Pinpoint the cell where the given text exists, returning its [x, y] midpoint coordinate. 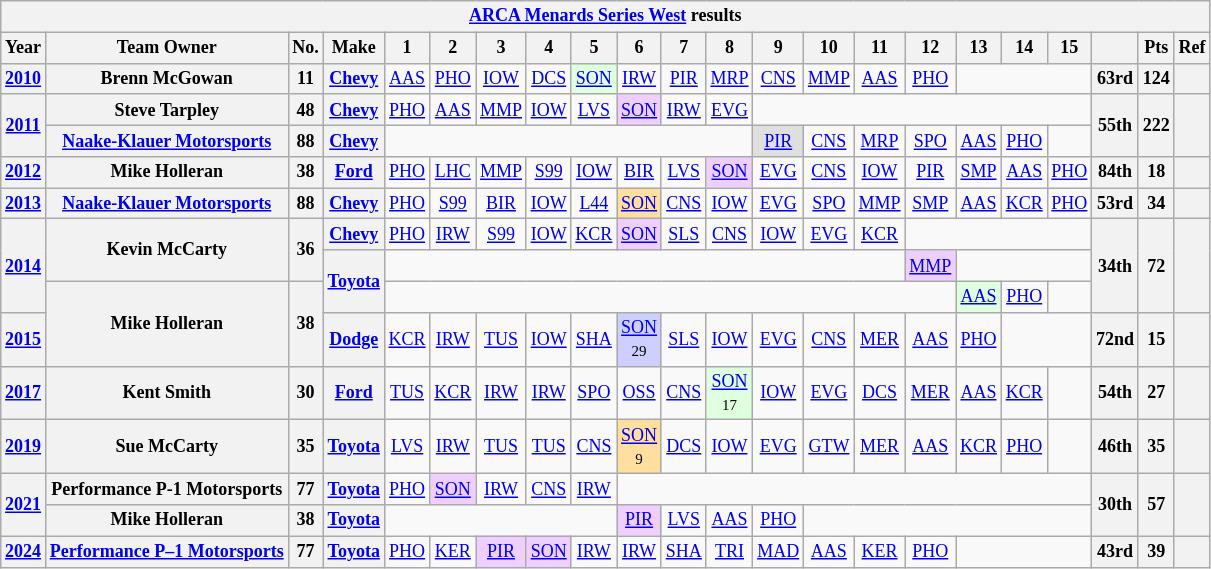
84th [1116, 172]
2010 [24, 78]
53rd [1116, 204]
Year [24, 48]
MAD [778, 552]
L44 [594, 204]
SON17 [730, 393]
Steve Tarpley [166, 110]
Ref [1192, 48]
LHC [453, 172]
SON29 [640, 339]
Team Owner [166, 48]
18 [1156, 172]
8 [730, 48]
2 [453, 48]
72 [1156, 266]
34th [1116, 266]
13 [979, 48]
Sue McCarty [166, 447]
1 [407, 48]
Kent Smith [166, 393]
222 [1156, 125]
10 [830, 48]
72nd [1116, 339]
TRI [730, 552]
12 [930, 48]
48 [306, 110]
14 [1024, 48]
2011 [24, 125]
No. [306, 48]
3 [502, 48]
Kevin McCarty [166, 250]
Performance P-1 Motorsports [166, 488]
2019 [24, 447]
39 [1156, 552]
2013 [24, 204]
124 [1156, 78]
Performance P–1 Motorsports [166, 552]
2024 [24, 552]
54th [1116, 393]
43rd [1116, 552]
34 [1156, 204]
Pts [1156, 48]
ARCA Menards Series West results [606, 16]
27 [1156, 393]
Dodge [354, 339]
OSS [640, 393]
2015 [24, 339]
6 [640, 48]
2017 [24, 393]
2014 [24, 266]
30 [306, 393]
5 [594, 48]
46th [1116, 447]
55th [1116, 125]
57 [1156, 504]
SON9 [640, 447]
36 [306, 250]
30th [1116, 504]
7 [684, 48]
2021 [24, 504]
9 [778, 48]
Make [354, 48]
GTW [830, 447]
4 [548, 48]
2012 [24, 172]
63rd [1116, 78]
Brenn McGowan [166, 78]
